From the cell containing the given text, extract its center point as [x, y] coordinate. 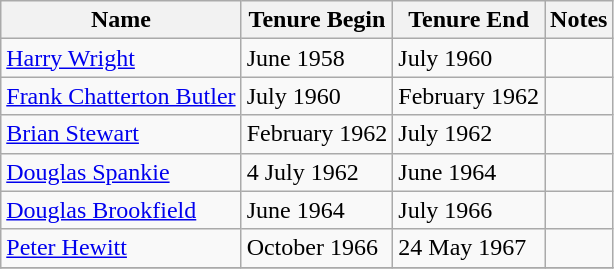
July 1962 [469, 134]
Tenure End [469, 20]
Brian Stewart [121, 134]
Peter Hewitt [121, 248]
4 July 1962 [317, 172]
Douglas Spankie [121, 172]
Douglas Brookfield [121, 210]
Frank Chatterton Butler [121, 96]
24 May 1967 [469, 248]
June 1958 [317, 58]
October 1966 [317, 248]
Notes [579, 20]
Name [121, 20]
Harry Wright [121, 58]
July 1966 [469, 210]
Tenure Begin [317, 20]
